Output the (X, Y) coordinate of the center of the cell containing the given text.  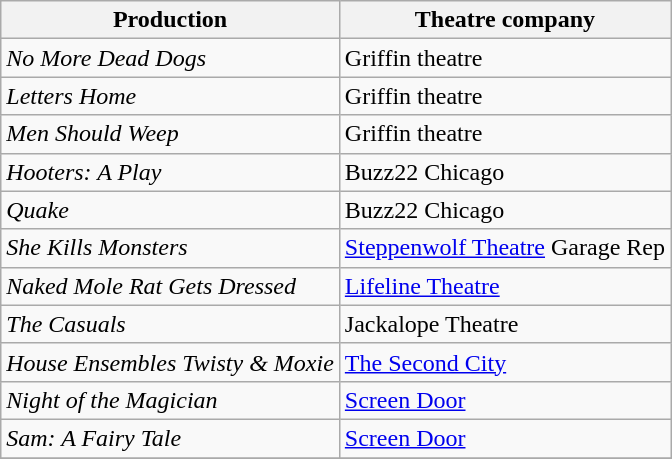
Night of the Magician (170, 400)
Production (170, 20)
Steppenwolf Theatre Garage Rep (504, 248)
House Ensembles Twisty & Moxie (170, 362)
Naked Mole Rat Gets Dressed (170, 286)
No More Dead Dogs (170, 58)
Quake (170, 210)
She Kills Monsters (170, 248)
Sam: A Fairy Tale (170, 438)
Men Should Weep (170, 134)
The Casuals (170, 324)
Hooters: A Play (170, 172)
Jackalope Theatre (504, 324)
Lifeline Theatre (504, 286)
Theatre company (504, 20)
The Second City (504, 362)
Letters Home (170, 96)
